Capture the cell that displays the provided text and extract its (x, y) central coordinate. 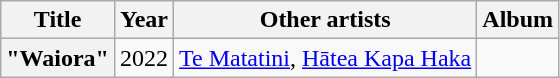
2022 (144, 58)
Other artists (326, 20)
Te Matatini, Hātea Kapa Haka (326, 58)
Title (58, 20)
"Waiora" (58, 58)
Year (144, 20)
Album (518, 20)
